Find where the given text appears and provide that cell's center as (X, Y) coordinate. 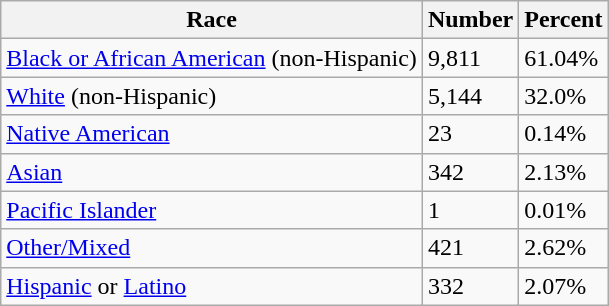
Percent (564, 20)
342 (470, 172)
0.14% (564, 134)
Native American (212, 134)
23 (470, 134)
421 (470, 248)
Race (212, 20)
9,811 (470, 58)
White (non-Hispanic) (212, 96)
1 (470, 210)
332 (470, 286)
Other/Mixed (212, 248)
Number (470, 20)
Black or African American (non-Hispanic) (212, 58)
32.0% (564, 96)
2.13% (564, 172)
0.01% (564, 210)
61.04% (564, 58)
5,144 (470, 96)
Hispanic or Latino (212, 286)
2.07% (564, 286)
Asian (212, 172)
Pacific Islander (212, 210)
2.62% (564, 248)
